Return (x, y) of the center of cell containing provided text 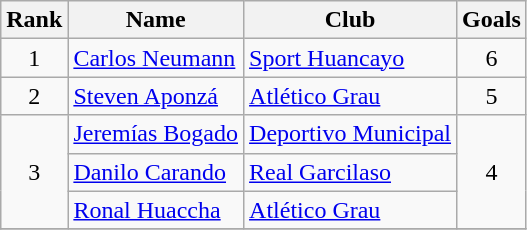
2 (34, 96)
Rank (34, 20)
Name (156, 20)
Carlos Neumann (156, 58)
Sport Huancayo (350, 58)
Goals (492, 20)
Steven Aponzá (156, 96)
Real Garcilaso (350, 172)
Ronal Huaccha (156, 210)
Deportivo Municipal (350, 134)
4 (492, 172)
Jeremías Bogado (156, 134)
Club (350, 20)
6 (492, 58)
5 (492, 96)
3 (34, 172)
Danilo Carando (156, 172)
1 (34, 58)
